Find where the given text appears and provide that cell's center as (X, Y) coordinate. 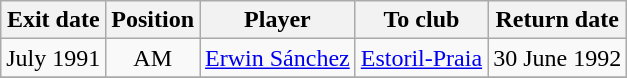
Position (153, 20)
30 June 1992 (558, 58)
Player (278, 20)
Erwin Sánchez (278, 58)
AM (153, 58)
July 1991 (54, 58)
To club (421, 20)
Exit date (54, 20)
Return date (558, 20)
Estoril-Praia (421, 58)
